For the text-containing cell, return its midpoint in [x, y] coordinate format. 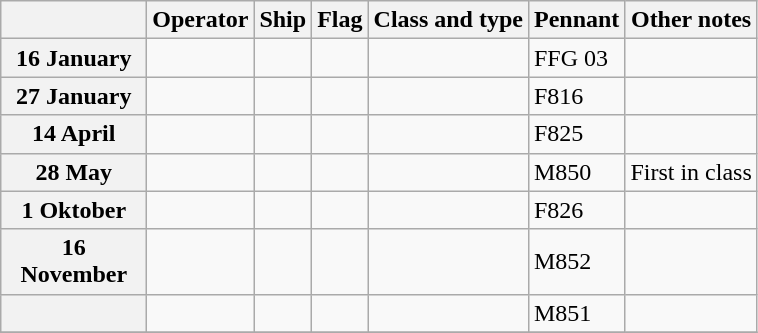
16 November [74, 262]
M850 [576, 172]
F825 [576, 134]
28 May [74, 172]
1 Oktober [74, 210]
16 January [74, 58]
M852 [576, 262]
Pennant [576, 20]
Ship [283, 20]
M851 [576, 313]
Flag [340, 20]
Operator [200, 20]
F816 [576, 96]
Class and type [448, 20]
FFG 03 [576, 58]
First in class [691, 172]
14 April [74, 134]
Other notes [691, 20]
27 January [74, 96]
F826 [576, 210]
